Identify which cell holds the provided text, then report its [x, y] central coordinate. 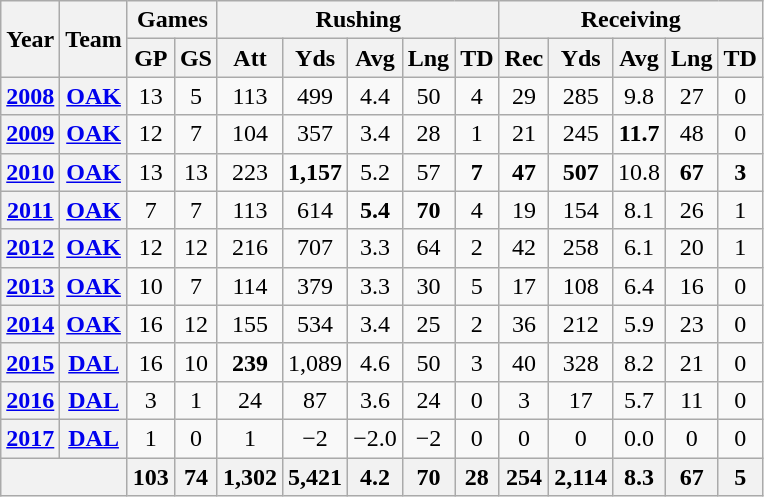
2010 [30, 172]
1,302 [250, 477]
357 [316, 134]
Year [30, 39]
328 [581, 362]
534 [316, 324]
3.6 [376, 400]
258 [581, 248]
40 [524, 362]
74 [196, 477]
379 [316, 286]
2014 [30, 324]
1,157 [316, 172]
6.4 [640, 286]
104 [250, 134]
239 [250, 362]
Att [250, 58]
27 [692, 96]
11 [692, 400]
10.8 [640, 172]
2016 [30, 400]
285 [581, 96]
11.7 [640, 134]
2015 [30, 362]
614 [316, 210]
216 [250, 248]
2011 [30, 210]
154 [581, 210]
4.6 [376, 362]
5.9 [640, 324]
6.1 [640, 248]
57 [428, 172]
245 [581, 134]
30 [428, 286]
20 [692, 248]
5.2 [376, 172]
103 [150, 477]
2,114 [581, 477]
2012 [30, 248]
2008 [30, 96]
8.2 [640, 362]
108 [581, 286]
5,421 [316, 477]
8.3 [640, 477]
155 [250, 324]
GS [196, 58]
223 [250, 172]
Rushing [358, 20]
707 [316, 248]
26 [692, 210]
Rec [524, 58]
4.2 [376, 477]
23 [692, 324]
8.1 [640, 210]
25 [428, 324]
47 [524, 172]
1,089 [316, 362]
42 [524, 248]
GP [150, 58]
64 [428, 248]
2013 [30, 286]
9.8 [640, 96]
2009 [30, 134]
0.0 [640, 438]
2017 [30, 438]
Team [94, 39]
254 [524, 477]
5.4 [376, 210]
212 [581, 324]
Receiving [630, 20]
Games [172, 20]
87 [316, 400]
507 [581, 172]
4.4 [376, 96]
19 [524, 210]
499 [316, 96]
114 [250, 286]
−2.0 [376, 438]
48 [692, 134]
5.7 [640, 400]
36 [524, 324]
29 [524, 96]
